For the text-containing cell, return its midpoint in [X, Y] coordinate format. 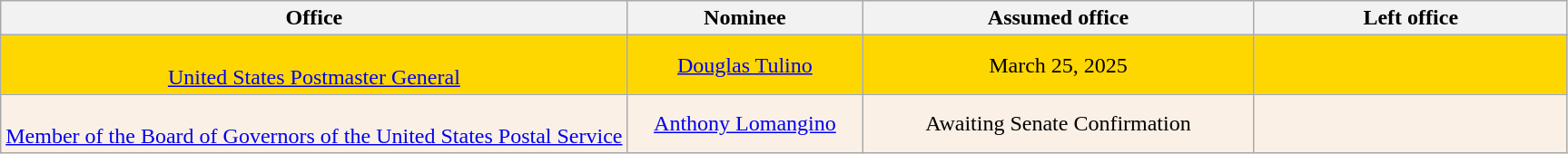
Anthony Lomangino [745, 123]
Awaiting Senate Confirmation [1059, 123]
Nominee [745, 18]
Member of the Board of Governors of the United States Postal Service [314, 123]
Left office [1411, 18]
United States Postmaster General [314, 65]
Douglas Tulino [745, 65]
Assumed office [1059, 18]
March 25, 2025 [1059, 65]
Office [314, 18]
